From the cell containing the given text, extract its center point as (x, y) coordinate. 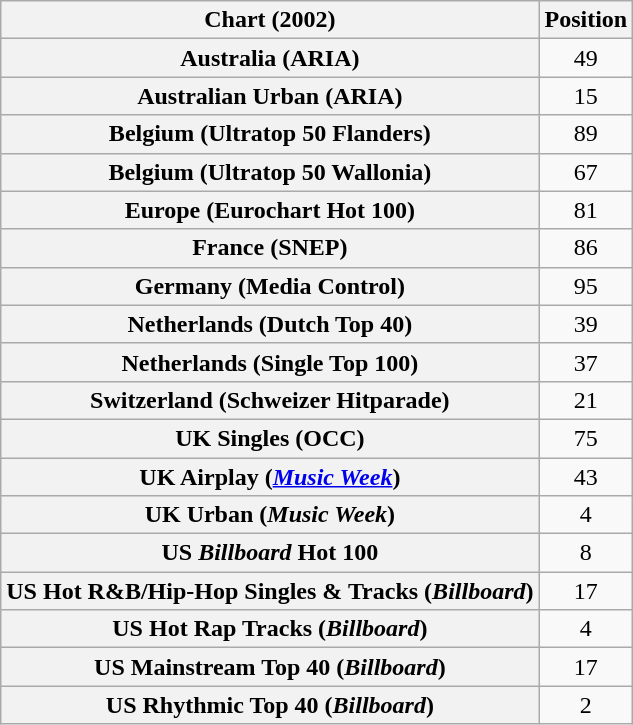
UK Singles (OCC) (270, 438)
US Hot Rap Tracks (Billboard) (270, 629)
39 (586, 324)
86 (586, 248)
Australia (ARIA) (270, 58)
2 (586, 705)
US Hot R&B/Hip-Hop Singles & Tracks (Billboard) (270, 591)
US Rhythmic Top 40 (Billboard) (270, 705)
95 (586, 286)
89 (586, 134)
Netherlands (Single Top 100) (270, 362)
Position (586, 20)
US Billboard Hot 100 (270, 553)
Belgium (Ultratop 50 Wallonia) (270, 172)
UK Urban (Music Week) (270, 515)
Switzerland (Schweizer Hitparade) (270, 400)
UK Airplay (Music Week) (270, 477)
15 (586, 96)
8 (586, 553)
US Mainstream Top 40 (Billboard) (270, 667)
81 (586, 210)
Netherlands (Dutch Top 40) (270, 324)
Germany (Media Control) (270, 286)
Chart (2002) (270, 20)
49 (586, 58)
Belgium (Ultratop 50 Flanders) (270, 134)
43 (586, 477)
France (SNEP) (270, 248)
Australian Urban (ARIA) (270, 96)
75 (586, 438)
37 (586, 362)
Europe (Eurochart Hot 100) (270, 210)
67 (586, 172)
21 (586, 400)
